For the text-containing cell, return its midpoint in [X, Y] coordinate format. 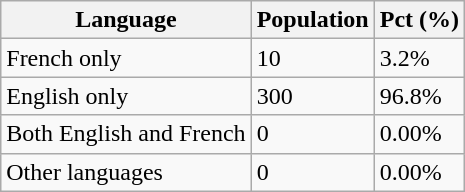
96.8% [419, 96]
Pct (%) [419, 20]
Other languages [126, 172]
English only [126, 96]
10 [312, 58]
Population [312, 20]
Language [126, 20]
300 [312, 96]
Both English and French [126, 134]
3.2% [419, 58]
French only [126, 58]
